Return the (X, Y) coordinate for the center point of the cell that contains the specified text.  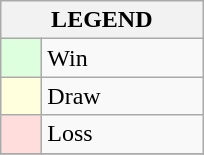
Draw (122, 96)
Loss (122, 134)
Win (122, 58)
LEGEND (102, 20)
